Determine the (X, Y) coordinate at the center of the cell enclosing the given text.  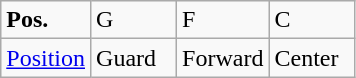
Forward (223, 58)
G (134, 20)
C (312, 20)
Position (46, 58)
Guard (134, 58)
Center (312, 58)
F (223, 20)
Pos. (46, 20)
